Return the (x, y) coordinate for the center point of the cell that contains the specified text.  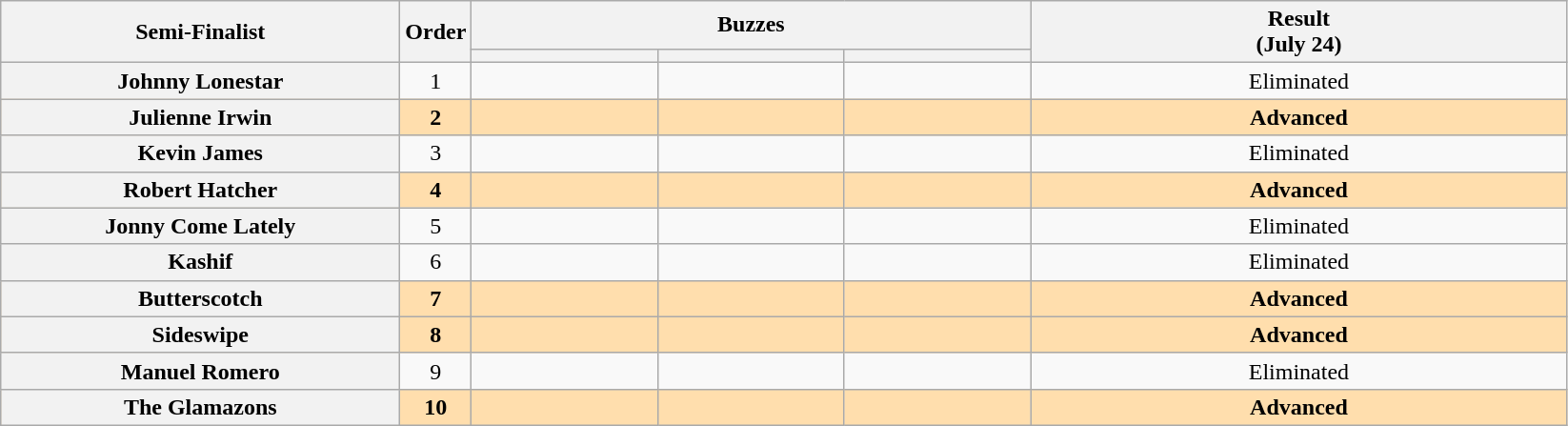
8 (436, 335)
Johnny Lonestar (200, 81)
6 (436, 262)
9 (436, 371)
1 (436, 81)
Robert Hatcher (200, 190)
10 (436, 407)
Julienne Irwin (200, 117)
5 (436, 226)
The Glamazons (200, 407)
4 (436, 190)
Butterscotch (200, 298)
Semi-Finalist (200, 32)
Kevin James (200, 153)
3 (436, 153)
Manuel Romero (200, 371)
Sideswipe (200, 335)
2 (436, 117)
Order (436, 32)
Buzzes (751, 25)
Result (July 24) (1299, 32)
7 (436, 298)
Kashif (200, 262)
Jonny Come Lately (200, 226)
